Find where the given text appears and provide that cell's center as [x, y] coordinate. 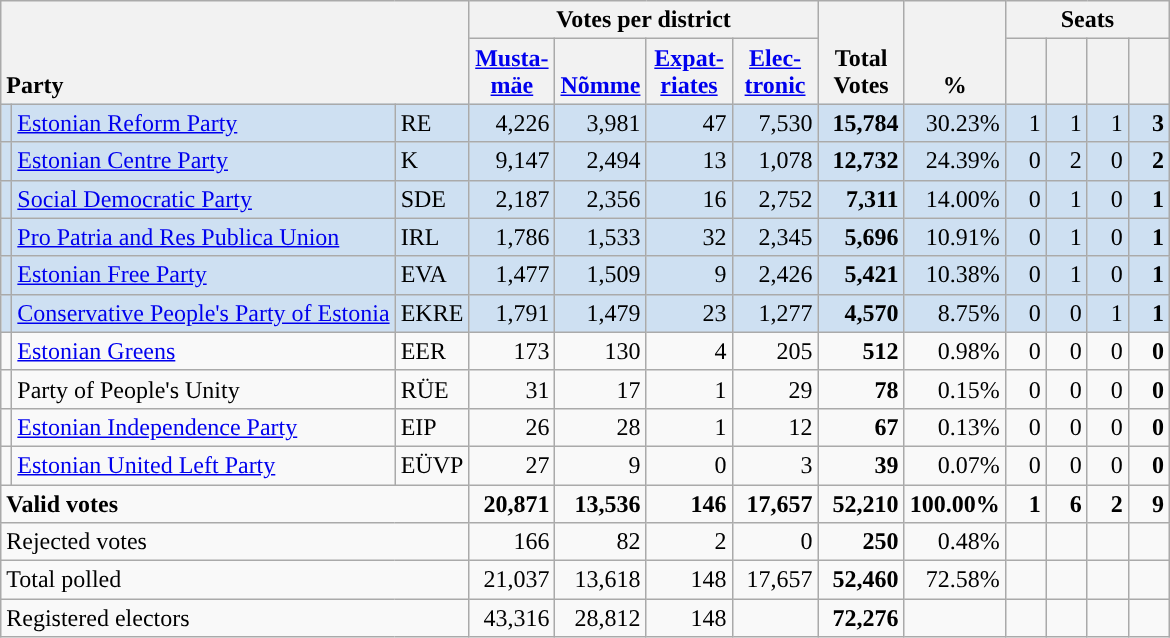
Rejected votes [235, 542]
1,078 [775, 161]
130 [600, 351]
2,752 [775, 199]
82 [600, 542]
0.48% [954, 542]
21,037 [512, 580]
52,210 [861, 503]
Estonian Free Party [204, 275]
Pro Patria and Res Publica Union [204, 237]
20,871 [512, 503]
166 [512, 542]
Elec- tronic [775, 72]
Expat- riates [689, 72]
7,311 [861, 199]
8.75% [954, 313]
0.15% [954, 389]
15,784 [861, 123]
1,479 [600, 313]
30.23% [954, 123]
3,981 [600, 123]
Seats [1087, 20]
28 [600, 427]
Party of People's Unity [204, 389]
26 [512, 427]
27 [512, 465]
7,530 [775, 123]
47 [689, 123]
Votes per district [644, 20]
13,536 [600, 503]
Total Votes [861, 52]
205 [775, 351]
1,277 [775, 313]
39 [861, 465]
1,791 [512, 313]
Estonian Centre Party [204, 161]
1,786 [512, 237]
173 [512, 351]
13,618 [600, 580]
13 [689, 161]
78 [861, 389]
23 [689, 313]
0.07% [954, 465]
Nõmme [600, 72]
16 [689, 199]
12 [775, 427]
24.39% [954, 161]
% [954, 52]
Musta- mäe [512, 72]
IRL [432, 237]
2,494 [600, 161]
RE [432, 123]
EVA [432, 275]
72.58% [954, 580]
Estonian Reform Party [204, 123]
250 [861, 542]
Estonian Independence Party [204, 427]
52,460 [861, 580]
4,570 [861, 313]
EKRE [432, 313]
10.38% [954, 275]
29 [775, 389]
146 [689, 503]
EÜVP [432, 465]
512 [861, 351]
6 [1066, 503]
EIP [432, 427]
K [432, 161]
43,316 [512, 618]
28,812 [600, 618]
2,426 [775, 275]
1,477 [512, 275]
17 [600, 389]
100.00% [954, 503]
Estonian United Left Party [204, 465]
Registered electors [235, 618]
0.98% [954, 351]
2,345 [775, 237]
14.00% [954, 199]
9,147 [512, 161]
5,421 [861, 275]
Social Democratic Party [204, 199]
4 [689, 351]
1,533 [600, 237]
4,226 [512, 123]
RÜE [432, 389]
5,696 [861, 237]
12,732 [861, 161]
2,356 [600, 199]
EER [432, 351]
72,276 [861, 618]
31 [512, 389]
Party [235, 52]
Valid votes [235, 503]
1,509 [600, 275]
67 [861, 427]
10.91% [954, 237]
0.13% [954, 427]
SDE [432, 199]
Estonian Greens [204, 351]
Total polled [235, 580]
Conservative People's Party of Estonia [204, 313]
32 [689, 237]
2,187 [512, 199]
